Extract the [X, Y] coordinate from the center of the cell holding the provided text.  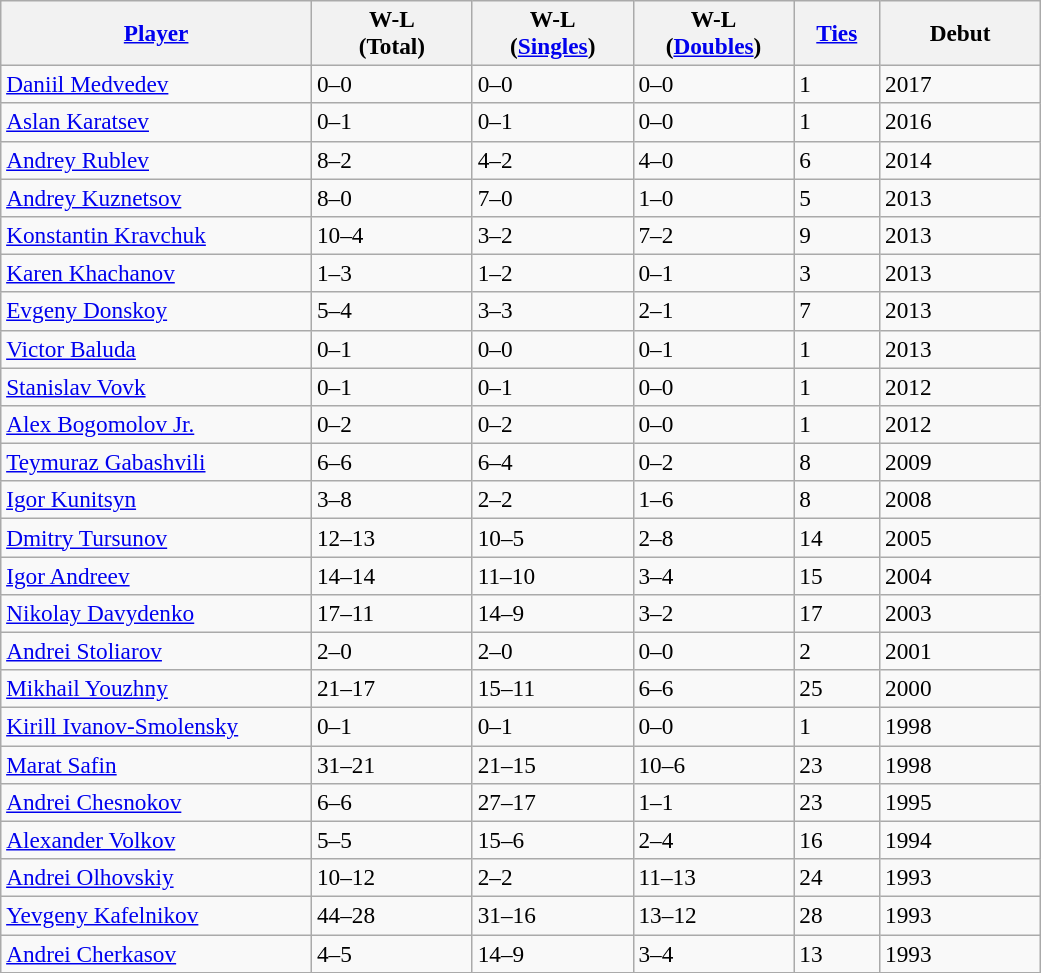
2001 [960, 651]
11–10 [552, 575]
Teymuraz Gabashvili [156, 462]
5–4 [392, 311]
2–4 [714, 840]
31–16 [552, 915]
31–21 [392, 764]
2–1 [714, 311]
Victor Baluda [156, 349]
13 [837, 953]
Konstantin Kravchuk [156, 235]
14 [837, 537]
Igor Kunitsyn [156, 500]
17 [837, 613]
1–6 [714, 500]
Evgeny Donskoy [156, 311]
9 [837, 235]
Daniil Medvedev [156, 84]
Alex Bogomolov Jr. [156, 424]
24 [837, 877]
2017 [960, 84]
Andrey Rublev [156, 160]
12–13 [392, 537]
Andrei Stoliarov [156, 651]
17–11 [392, 613]
1–2 [552, 273]
8–0 [392, 197]
2000 [960, 689]
Nikolay Davydenko [156, 613]
28 [837, 915]
10–6 [714, 764]
W-L(Doubles) [714, 32]
10–5 [552, 537]
3–3 [552, 311]
4–2 [552, 160]
5–5 [392, 840]
W-L(Singles) [552, 32]
27–17 [552, 802]
Alexander Volkov [156, 840]
15–11 [552, 689]
Yevgeny Kafelnikov [156, 915]
Andrei Cherkasov [156, 953]
W-L(Total) [392, 32]
4–5 [392, 953]
Debut [960, 32]
21–17 [392, 689]
2005 [960, 537]
1994 [960, 840]
11–13 [714, 877]
1–3 [392, 273]
Karen Khachanov [156, 273]
2 [837, 651]
7–2 [714, 235]
Igor Andreev [156, 575]
Kirill Ivanov-Smolensky [156, 726]
Mikhail Youzhny [156, 689]
2003 [960, 613]
Andrey Kuznetsov [156, 197]
Andrei Olhovskiy [156, 877]
21–15 [552, 764]
5 [837, 197]
14–14 [392, 575]
44–28 [392, 915]
1–0 [714, 197]
Dmitry Tursunov [156, 537]
13–12 [714, 915]
2004 [960, 575]
2008 [960, 500]
3–8 [392, 500]
Andrei Chesnokov [156, 802]
1–1 [714, 802]
3 [837, 273]
2014 [960, 160]
4–0 [714, 160]
Stanislav Vovk [156, 386]
2009 [960, 462]
10–12 [392, 877]
16 [837, 840]
15–6 [552, 840]
Aslan Karatsev [156, 122]
25 [837, 689]
10–4 [392, 235]
6–4 [552, 462]
Marat Safin [156, 764]
Player [156, 32]
7–0 [552, 197]
1995 [960, 802]
15 [837, 575]
6 [837, 160]
Ties [837, 32]
7 [837, 311]
8–2 [392, 160]
2016 [960, 122]
2–8 [714, 537]
